Locate the cell with the specified text and output its [X, Y] center coordinate. 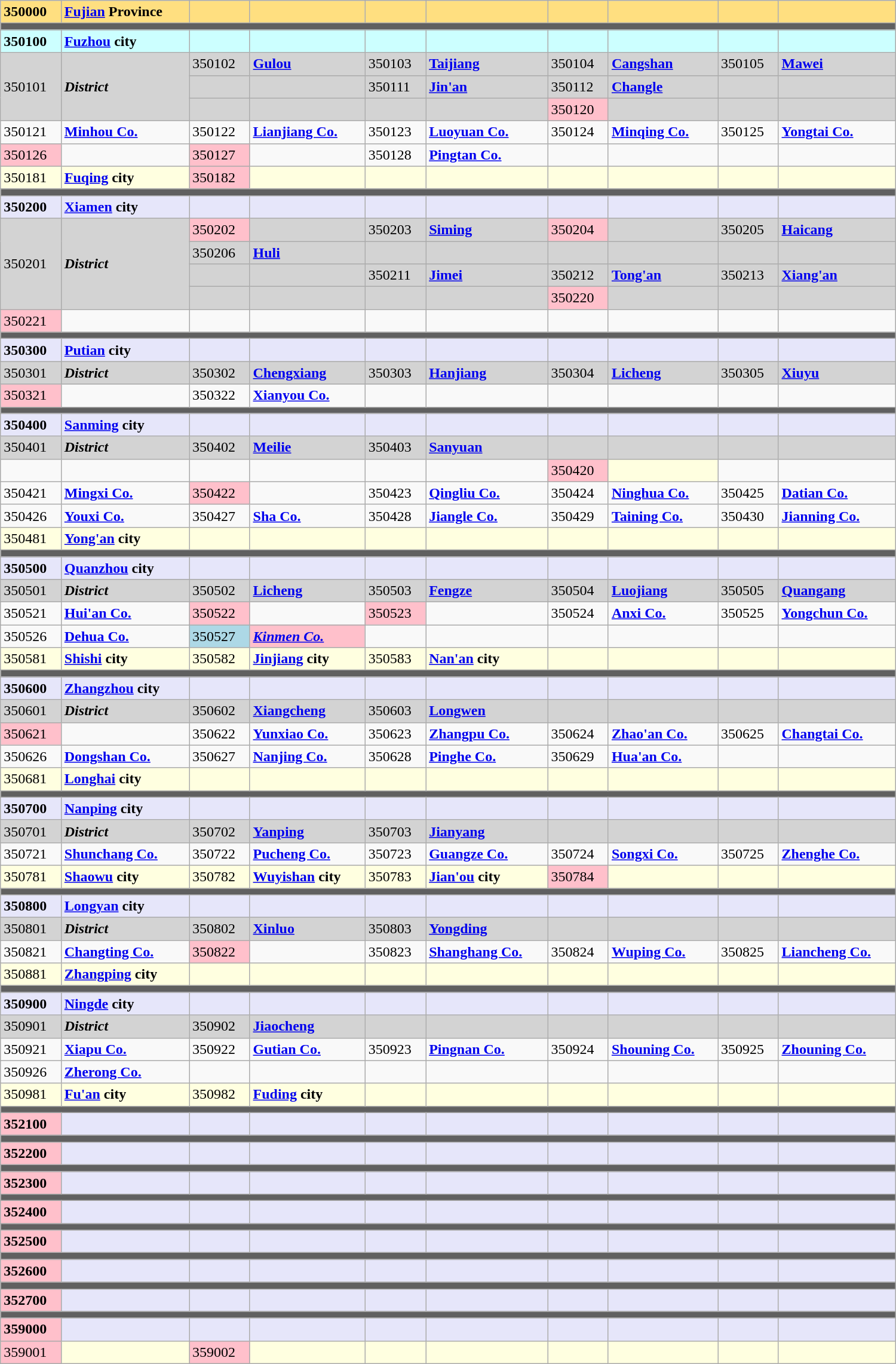
Cangshan [663, 64]
Huli [307, 253]
350902 [219, 1026]
350000 [31, 12]
Luoyuan Co. [487, 132]
Wuping Co. [663, 952]
350503 [395, 591]
Yong'an city [125, 538]
350721 [31, 854]
Hua'an Co. [663, 756]
350900 [31, 1004]
Xiamen city [125, 207]
350505 [748, 591]
350126 [31, 155]
350601 [31, 711]
Lianjiang Co. [307, 132]
352600 [31, 1271]
Nanping city [125, 808]
Xiang'an [837, 275]
350403 [395, 447]
Fuding city [307, 1095]
350422 [219, 493]
Shaowu city [125, 876]
350602 [219, 711]
Changtai Co. [837, 734]
350802 [219, 929]
Pingnan Co. [487, 1049]
350924 [578, 1049]
350322 [219, 396]
Jiaocheng [307, 1026]
Putian city [125, 350]
Xiangcheng [307, 711]
352700 [31, 1300]
350824 [578, 952]
350925 [748, 1049]
350181 [31, 177]
350624 [578, 734]
350121 [31, 132]
350523 [395, 614]
350784 [578, 876]
350502 [219, 591]
350401 [31, 447]
350629 [578, 756]
Taijiang [487, 64]
350201 [31, 263]
350701 [31, 831]
Gutian Co. [307, 1049]
350627 [219, 756]
350420 [578, 470]
Tong'an [663, 275]
359002 [219, 1352]
350112 [578, 87]
Shunchang Co. [125, 854]
Sha Co. [307, 516]
350202 [219, 229]
Yongtai Co. [837, 132]
Pinghe Co. [487, 756]
350303 [395, 373]
Ningde city [125, 1004]
Longyan city [125, 906]
350626 [31, 756]
350304 [578, 373]
350526 [31, 636]
Jin'an [487, 87]
Fuqing city [125, 177]
Quangang [837, 591]
350204 [578, 229]
350105 [748, 64]
352100 [31, 1124]
Zhangpu Co. [487, 734]
350725 [748, 854]
Longhai city [125, 779]
350801 [31, 929]
350421 [31, 493]
350123 [395, 132]
350101 [31, 87]
350301 [31, 373]
350111 [395, 87]
350881 [31, 974]
Xianyou Co. [307, 396]
350825 [748, 952]
350803 [395, 929]
Youxi Co. [125, 516]
350100 [31, 41]
Wuyishan city [307, 876]
352300 [31, 1182]
350104 [578, 64]
350723 [395, 854]
350823 [395, 952]
350400 [31, 425]
Pucheng Co. [307, 854]
359000 [31, 1329]
350402 [219, 447]
350481 [31, 538]
350581 [31, 659]
Taining Co. [663, 516]
Changle [663, 87]
350583 [395, 659]
350603 [395, 711]
Xiapu Co. [125, 1049]
Pingtan Co. [487, 155]
Zhenghe Co. [837, 854]
350203 [395, 229]
Yongding [487, 929]
350625 [748, 734]
350822 [219, 952]
350220 [578, 298]
Xinluo [307, 929]
Nan'an city [487, 659]
350622 [219, 734]
Hanjiang [487, 373]
350623 [395, 734]
Guangze Co. [487, 854]
350921 [31, 1049]
350582 [219, 659]
350128 [395, 155]
350922 [219, 1049]
350703 [395, 831]
Gulou [307, 64]
350504 [578, 591]
350429 [578, 516]
350821 [31, 952]
350424 [578, 493]
Hui'an Co. [125, 614]
350124 [578, 132]
350427 [219, 516]
Jinjiang city [307, 659]
350923 [395, 1049]
Fu'an city [125, 1095]
Jimei [487, 275]
350681 [31, 779]
350300 [31, 350]
Jian'ou city [487, 876]
Nanjing Co. [307, 756]
350982 [219, 1095]
Haicang [837, 229]
350621 [31, 734]
Shanghang Co. [487, 952]
350321 [31, 396]
Kinmen Co. [307, 636]
350525 [748, 614]
Jianyang [487, 831]
Mingxi Co. [125, 493]
Quanzhou city [125, 568]
Dongshan Co. [125, 756]
352200 [31, 1153]
350182 [219, 177]
350127 [219, 155]
Meilie [307, 447]
350221 [31, 321]
Sanming city [125, 425]
350781 [31, 876]
Minhou Co. [125, 132]
350724 [578, 854]
350211 [395, 275]
Fujian Province [125, 12]
Jianning Co. [837, 516]
Zhouning Co. [837, 1049]
350430 [748, 516]
Yanping [307, 831]
Shishi city [125, 659]
350522 [219, 614]
350700 [31, 808]
Fengze [487, 591]
352400 [31, 1212]
350981 [31, 1095]
350783 [395, 876]
359001 [31, 1352]
350120 [578, 109]
Fuzhou city [125, 41]
350527 [219, 636]
350102 [219, 64]
350628 [395, 756]
Changting Co. [125, 952]
Songxi Co. [663, 854]
Minqing Co. [663, 132]
352500 [31, 1242]
350722 [219, 854]
Anxi Co. [663, 614]
350302 [219, 373]
Chengxiang [307, 373]
Ninghua Co. [663, 493]
350200 [31, 207]
Xiuyu [837, 373]
Mawei [837, 64]
350103 [395, 64]
350501 [31, 591]
350205 [748, 229]
Liancheng Co. [837, 952]
350521 [31, 614]
350600 [31, 688]
350423 [395, 493]
350702 [219, 831]
Zherong Co. [125, 1072]
350782 [219, 876]
Yongchun Co. [837, 614]
350122 [219, 132]
Jiangle Co. [487, 516]
Shouning Co. [663, 1049]
350425 [748, 493]
350926 [31, 1072]
Zhangzhou city [125, 688]
350901 [31, 1026]
350125 [748, 132]
Siming [487, 229]
Luojiang [663, 591]
Qingliu Co. [487, 493]
350305 [748, 373]
Longwen [487, 711]
Sanyuan [487, 447]
350206 [219, 253]
350426 [31, 516]
350428 [395, 516]
Datian Co. [837, 493]
Dehua Co. [125, 636]
Zhao'an Co. [663, 734]
350800 [31, 906]
350213 [748, 275]
350500 [31, 568]
Zhangping city [125, 974]
Yunxiao Co. [307, 734]
350212 [578, 275]
350524 [578, 614]
